Capture the cell that displays the provided text and extract its [X, Y] central coordinate. 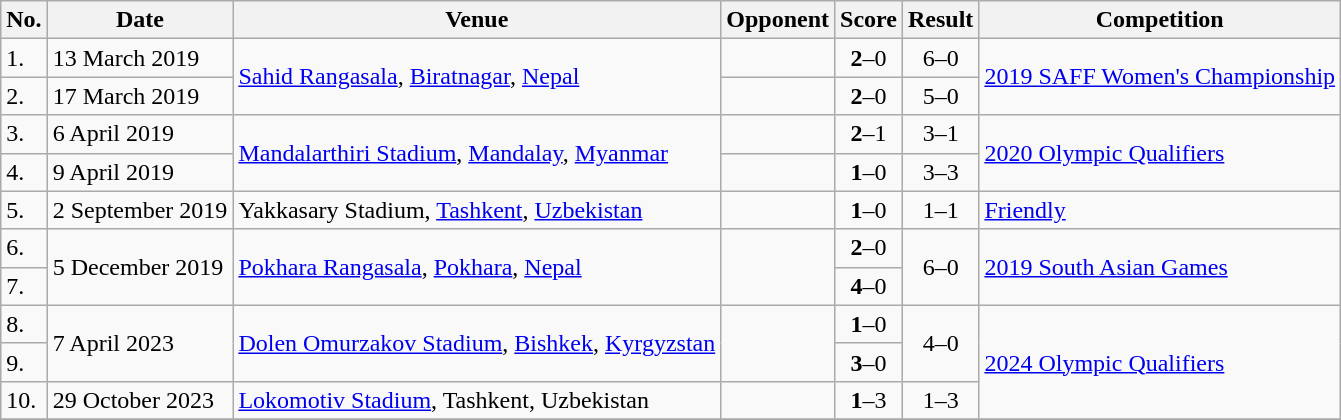
Pokhara Rangasala, Pokhara, Nepal [477, 267]
1. [24, 58]
2 September 2019 [140, 210]
Lokomotiv Stadium, Tashkent, Uzbekistan [477, 400]
Sahid Rangasala, Biratnagar, Nepal [477, 77]
10. [24, 400]
5–0 [940, 96]
2–1 [869, 134]
2024 Olympic Qualifiers [1160, 362]
9 April 2019 [140, 172]
Yakkasary Stadium, Tashkent, Uzbekistan [477, 210]
No. [24, 20]
2019 SAFF Women's Championship [1160, 77]
1–1 [940, 210]
Opponent [778, 20]
3–0 [869, 362]
8. [24, 324]
Score [869, 20]
Result [940, 20]
3. [24, 134]
6. [24, 248]
6 April 2019 [140, 134]
4. [24, 172]
Date [140, 20]
9. [24, 362]
7 April 2023 [140, 343]
5. [24, 210]
13 March 2019 [140, 58]
29 October 2023 [140, 400]
5 December 2019 [140, 267]
Competition [1160, 20]
Mandalarthiri Stadium, Mandalay, Myanmar [477, 153]
2. [24, 96]
Friendly [1160, 210]
Venue [477, 20]
3–3 [940, 172]
17 March 2019 [140, 96]
3–1 [940, 134]
Dolen Omurzakov Stadium, Bishkek, Kyrgyzstan [477, 343]
2019 South Asian Games [1160, 267]
2020 Olympic Qualifiers [1160, 153]
7. [24, 286]
